Determine the (X, Y) coordinate at the center of the cell enclosing the given text.  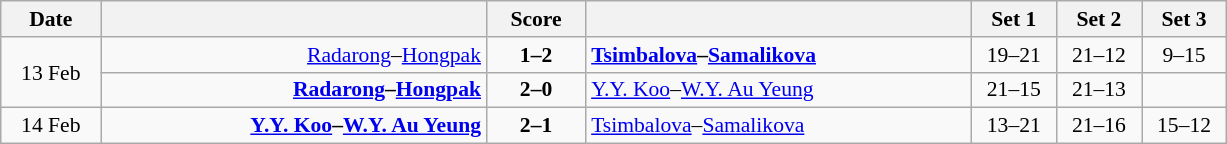
21–12 (1098, 55)
21–13 (1098, 90)
21–15 (1014, 90)
2–1 (536, 126)
14 Feb (51, 126)
13 Feb (51, 72)
1–2 (536, 55)
Set 3 (1184, 19)
Set 2 (1098, 19)
2–0 (536, 90)
Score (536, 19)
21–16 (1098, 126)
15–12 (1184, 126)
19–21 (1014, 55)
Date (51, 19)
9–15 (1184, 55)
Set 1 (1014, 19)
13–21 (1014, 126)
